Determine the (x, y) coordinate at the center of the cell enclosing the given text.  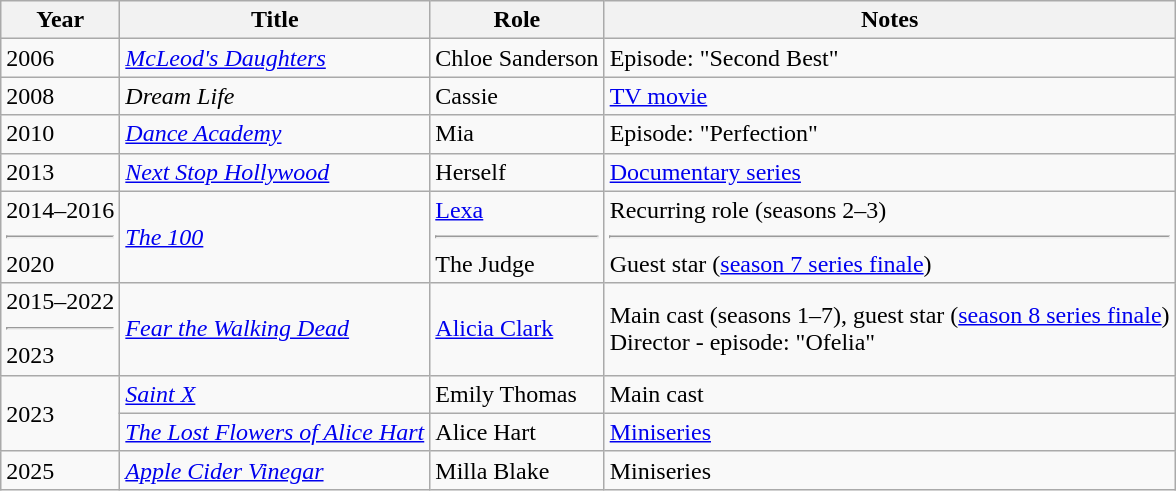
Year (60, 20)
2015–2022 2023 (60, 329)
2006 (60, 58)
Fear the Walking Dead (275, 329)
Episode: "Second Best" (890, 58)
Next Stop Hollywood (275, 172)
Dream Life (275, 96)
McLeod's Daughters (275, 58)
2025 (60, 470)
Dance Academy (275, 134)
Recurring role (seasons 2–3) Guest star (season 7 series finale) (890, 237)
Episode: "Perfection" (890, 134)
Cassie (517, 96)
Title (275, 20)
Chloe Sanderson (517, 58)
Alicia Clark (517, 329)
LexaThe Judge (517, 237)
Saint X (275, 394)
The 100 (275, 237)
2008 (60, 96)
Notes (890, 20)
Main cast (890, 394)
Role (517, 20)
2014–2016 2020 (60, 237)
Herself (517, 172)
The Lost Flowers of Alice Hart (275, 432)
Main cast (seasons 1–7), guest star (season 8 series finale)Director - episode: "Ofelia" (890, 329)
2010 (60, 134)
Alice Hart (517, 432)
Mia (517, 134)
Documentary series (890, 172)
2013 (60, 172)
2023 (60, 413)
TV movie (890, 96)
Milla Blake (517, 470)
Apple Cider Vinegar (275, 470)
Emily Thomas (517, 394)
